Search for the cell housing the specified text and yield its [x, y] center coordinate. 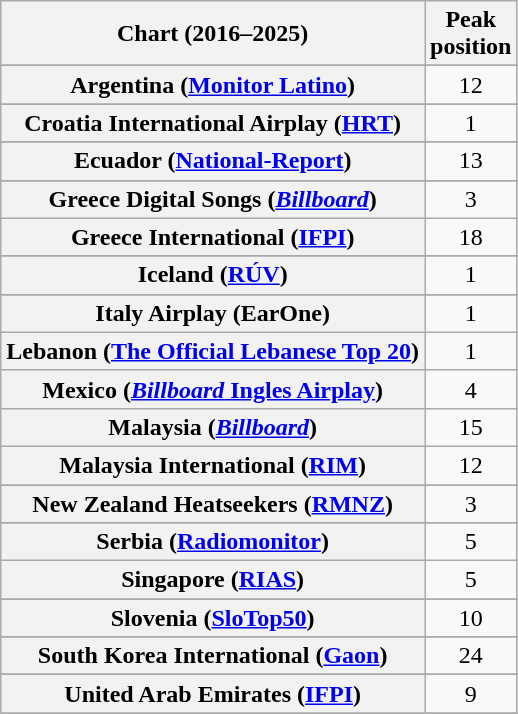
13 [471, 161]
New Zealand Heatseekers (RMNZ) [213, 503]
Malaysia (Billboard) [213, 427]
South Korea International (Gaon) [213, 656]
Greece Digital Songs (Billboard) [213, 199]
15 [471, 427]
Singapore (RIAS) [213, 580]
Slovenia (SloTop50) [213, 618]
9 [471, 694]
Serbia (Radiomonitor) [213, 542]
10 [471, 618]
Ecuador (National-Report) [213, 161]
Malaysia International (RIM) [213, 465]
18 [471, 237]
Peakposition [471, 34]
Mexico (Billboard Ingles Airplay) [213, 389]
Italy Airplay (EarOne) [213, 313]
4 [471, 389]
Lebanon (The Official Lebanese Top 20) [213, 351]
24 [471, 656]
Croatia International Airplay (HRT) [213, 123]
United Arab Emirates (IFPI) [213, 694]
Greece International (IFPI) [213, 237]
Iceland (RÚV) [213, 275]
Chart (2016–2025) [213, 34]
Argentina (Monitor Latino) [213, 85]
